Scan for the cell matching the given text and deliver its [x, y] coordinate at center. 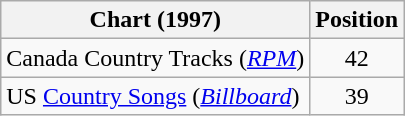
42 [357, 58]
Position [357, 20]
39 [357, 96]
US Country Songs (Billboard) [156, 96]
Chart (1997) [156, 20]
Canada Country Tracks (RPM) [156, 58]
